Return the (x, y) coordinate for the center point of the cell that contains the specified text.  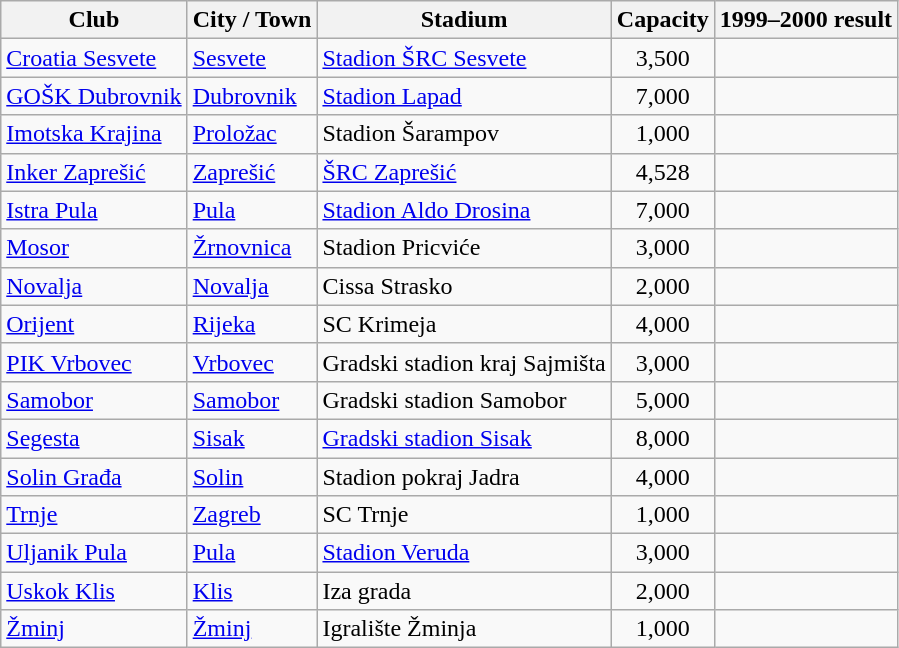
8,000 (662, 438)
Uljanik Pula (94, 553)
Dubrovnik (252, 96)
SC Krimeja (464, 324)
Gradski stadion Samobor (464, 400)
Sisak (252, 438)
Žrnovnica (252, 248)
Istra Pula (94, 210)
Zagreb (252, 515)
Solin Građa (94, 477)
Zaprešić (252, 172)
1999–2000 result (806, 20)
Klis (252, 591)
Club (94, 20)
Sesvete (252, 58)
Stadium (464, 20)
Iza grada (464, 591)
3,500 (662, 58)
SC Trnje (464, 515)
ŠRC Zaprešić (464, 172)
Mosor (94, 248)
Gradski stadion kraj Sajmišta (464, 362)
Inker Zaprešić (94, 172)
Stadion Šarampov (464, 134)
Segesta (94, 438)
Igralište Žminja (464, 629)
Rijeka (252, 324)
Stadion ŠRC Sesvete (464, 58)
Stadion Pricviće (464, 248)
PIK Vrbovec (94, 362)
Uskok Klis (94, 591)
Stadion pokraj Jadra (464, 477)
Orijent (94, 324)
City / Town (252, 20)
Trnje (94, 515)
Imotska Krajina (94, 134)
Vrbovec (252, 362)
Stadion Veruda (464, 553)
5,000 (662, 400)
Stadion Aldo Drosina (464, 210)
Croatia Sesvete (94, 58)
Cissa Strasko (464, 286)
4,528 (662, 172)
Gradski stadion Sisak (464, 438)
GOŠK Dubrovnik (94, 96)
Stadion Lapad (464, 96)
Solin (252, 477)
Proložac (252, 134)
Capacity (662, 20)
